Find where the given text appears and provide that cell's center as [X, Y] coordinate. 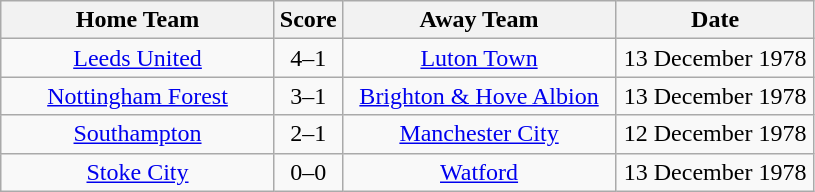
0–0 [308, 172]
Stoke City [138, 172]
Score [308, 20]
Luton Town [479, 58]
Away Team [479, 20]
Brighton & Hove Albion [479, 96]
Home Team [138, 20]
Manchester City [479, 134]
3–1 [308, 96]
4–1 [308, 58]
Watford [479, 172]
Leeds United [138, 58]
Nottingham Forest [138, 96]
2–1 [308, 134]
12 December 1978 [716, 134]
Southampton [138, 134]
Date [716, 20]
